Capture the cell that displays the provided text and extract its [x, y] central coordinate. 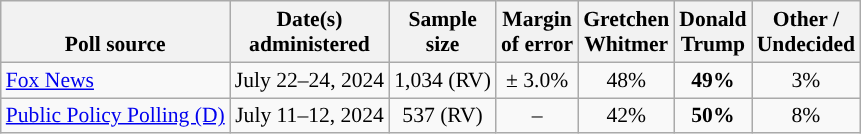
1,034 (RV) [442, 80]
GretchenWhitmer [626, 32]
Fox News [116, 80]
48% [626, 80]
Other /Undecided [806, 32]
Public Policy Polling (D) [116, 116]
Samplesize [442, 32]
50% [712, 116]
± 3.0% [537, 80]
July 22–24, 2024 [310, 80]
8% [806, 116]
DonaldTrump [712, 32]
49% [712, 80]
July 11–12, 2024 [310, 116]
Poll source [116, 32]
537 (RV) [442, 116]
Date(s)administered [310, 32]
42% [626, 116]
– [537, 116]
Marginof error [537, 32]
3% [806, 80]
